Extract the [x, y] coordinate from the center of the cell holding the provided text.  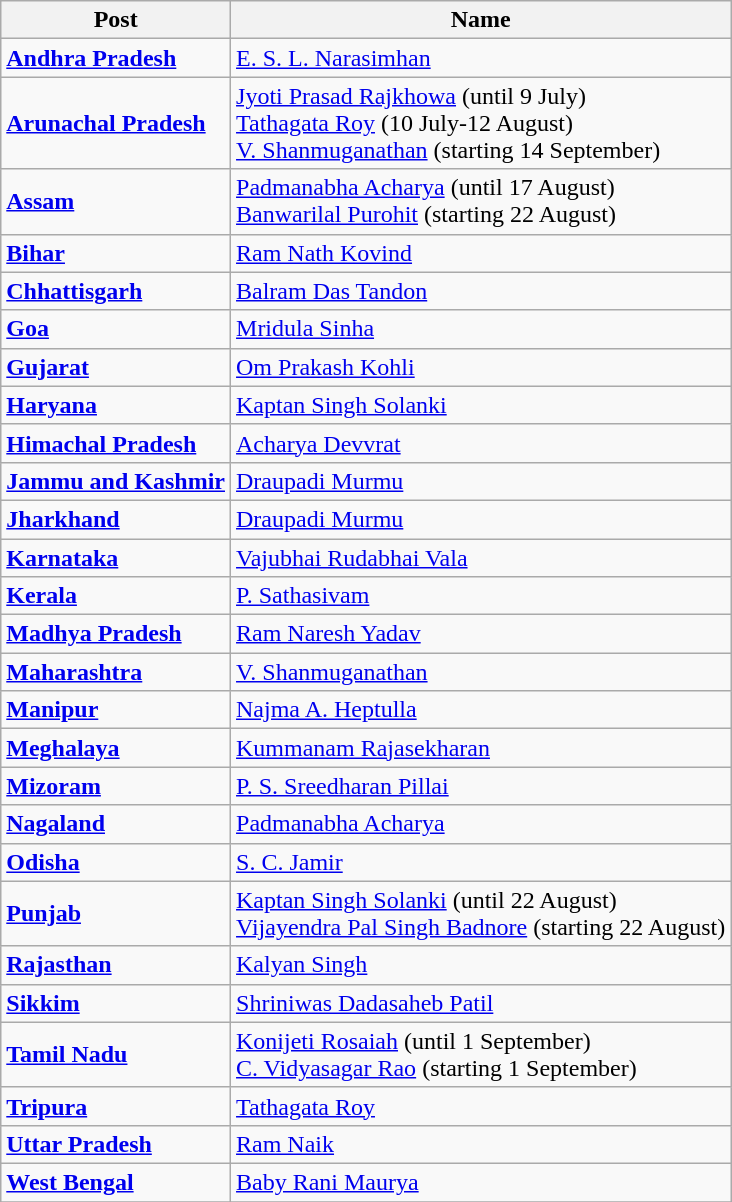
Madhya Pradesh [116, 634]
Punjab [116, 914]
Mizoram [116, 786]
Najma A. Heptulla [481, 710]
Goa [116, 329]
Manipur [116, 710]
Padmanabha Acharya (until 17 August)Banwarilal Purohit (starting 22 August) [481, 202]
P. S. Sreedharan Pillai [481, 786]
E. S. L. Narasimhan [481, 58]
Karnataka [116, 557]
Chhattisgarh [116, 291]
Ram Nath Kovind [481, 253]
Kaptan Singh Solanki (until 22 August)Vijayendra Pal Singh Badnore (starting 22 August) [481, 914]
Name [481, 20]
Mridula Sinha [481, 329]
West Bengal [116, 1182]
Rajasthan [116, 965]
Post [116, 20]
Himachal Pradesh [116, 443]
Kaptan Singh Solanki [481, 405]
Haryana [116, 405]
Shriniwas Dadasaheb Patil [481, 1003]
Konijeti Rosaiah (until 1 September)C. Vidyasagar Rao (starting 1 September) [481, 1054]
Sikkim [116, 1003]
Baby Rani Maurya [481, 1182]
Balram Das Tandon [481, 291]
Kerala [116, 596]
Maharashtra [116, 672]
Om Prakash Kohli [481, 367]
Tripura [116, 1106]
Uttar Pradesh [116, 1144]
Ram Naresh Yadav [481, 634]
Bihar [116, 253]
Gujarat [116, 367]
P. Sathasivam [481, 596]
Assam [116, 202]
Kalyan Singh [481, 965]
Padmanabha Acharya [481, 824]
S. C. Jamir [481, 862]
Ram Naik [481, 1144]
Tathagata Roy [481, 1106]
Jharkhand [116, 519]
Tamil Nadu [116, 1054]
Nagaland [116, 824]
Vajubhai Rudabhai Vala [481, 557]
Arunachal Pradesh [116, 123]
Acharya Devvrat [481, 443]
Kummanam Rajasekharan [481, 748]
Andhra Pradesh [116, 58]
Meghalaya [116, 748]
Jammu and Kashmir [116, 481]
V. Shanmuganathan [481, 672]
Jyoti Prasad Rajkhowa (until 9 July)Tathagata Roy (10 July-12 August)V. Shanmuganathan (starting 14 September) [481, 123]
Odisha [116, 862]
